Search for the cell housing the specified text and yield its (X, Y) center coordinate. 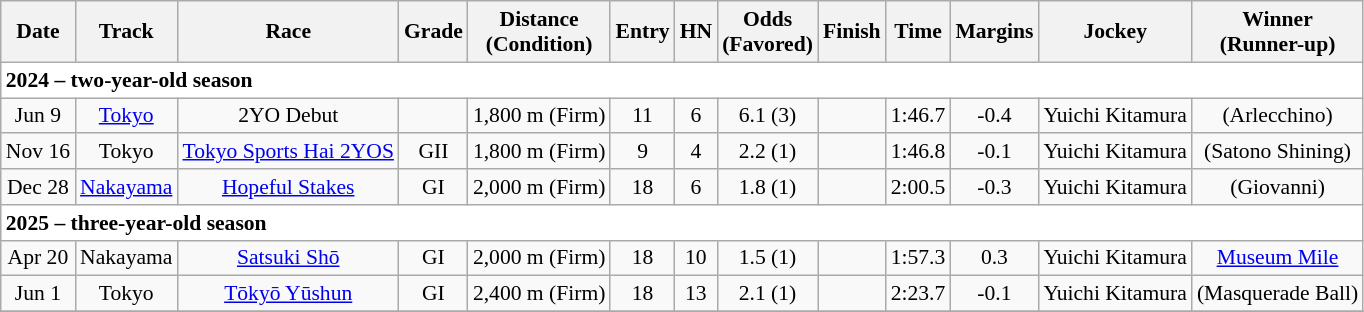
Jun 9 (38, 116)
Satsuki Shō (288, 258)
2:00.5 (918, 187)
Winner(Runner-up) (1278, 32)
Dec 28 (38, 187)
0.3 (994, 258)
Nov 16 (38, 152)
2:23.7 (918, 294)
1:57.3 (918, 258)
(Arlecchino) (1278, 116)
Tokyo Sports Hai 2YOS (288, 152)
Date (38, 32)
-0.4 (994, 116)
Grade (434, 32)
(Satono Shining) (1278, 152)
Jun 1 (38, 294)
Tōkyō Yūshun (288, 294)
Apr 20 (38, 258)
(Giovanni) (1278, 187)
2,400 m (Firm) (540, 294)
6.1 (3) (768, 116)
2.2 (1) (768, 152)
Jockey (1114, 32)
Track (126, 32)
Odds(Favored) (768, 32)
Hopeful Stakes (288, 187)
2025 – three-year-old season (682, 223)
2YO Debut (288, 116)
-0.3 (994, 187)
Museum Mile (1278, 258)
Entry (642, 32)
4 (696, 152)
13 (696, 294)
11 (642, 116)
Time (918, 32)
(Masquerade Ball) (1278, 294)
Race (288, 32)
HN (696, 32)
GII (434, 152)
1:46.7 (918, 116)
1.5 (1) (768, 258)
9 (642, 152)
Distance(Condition) (540, 32)
1.8 (1) (768, 187)
Finish (852, 32)
Margins (994, 32)
10 (696, 258)
2024 – two-year-old season (682, 80)
1:46.8 (918, 152)
2.1 (1) (768, 294)
